Find where the given text appears and provide that cell's center as [x, y] coordinate. 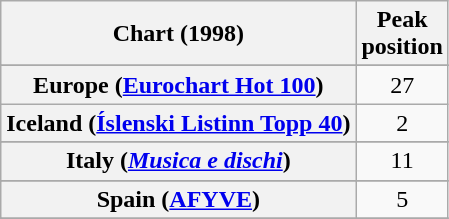
5 [402, 199]
Spain (AFYVE) [178, 199]
Europe (Eurochart Hot 100) [178, 85]
11 [402, 161]
27 [402, 85]
Peakposition [402, 34]
Italy (Musica e dischi) [178, 161]
2 [402, 123]
Chart (1998) [178, 34]
Iceland (Íslenski Listinn Topp 40) [178, 123]
